Capture the cell that displays the provided text and extract its (x, y) central coordinate. 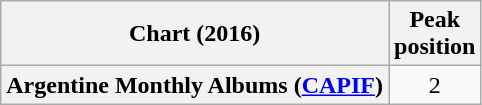
Argentine Monthly Albums (CAPIF) (195, 85)
2 (434, 85)
Peakposition (434, 34)
Chart (2016) (195, 34)
